Detect which cell encompasses the target text, then output its (X, Y) center coordinate. 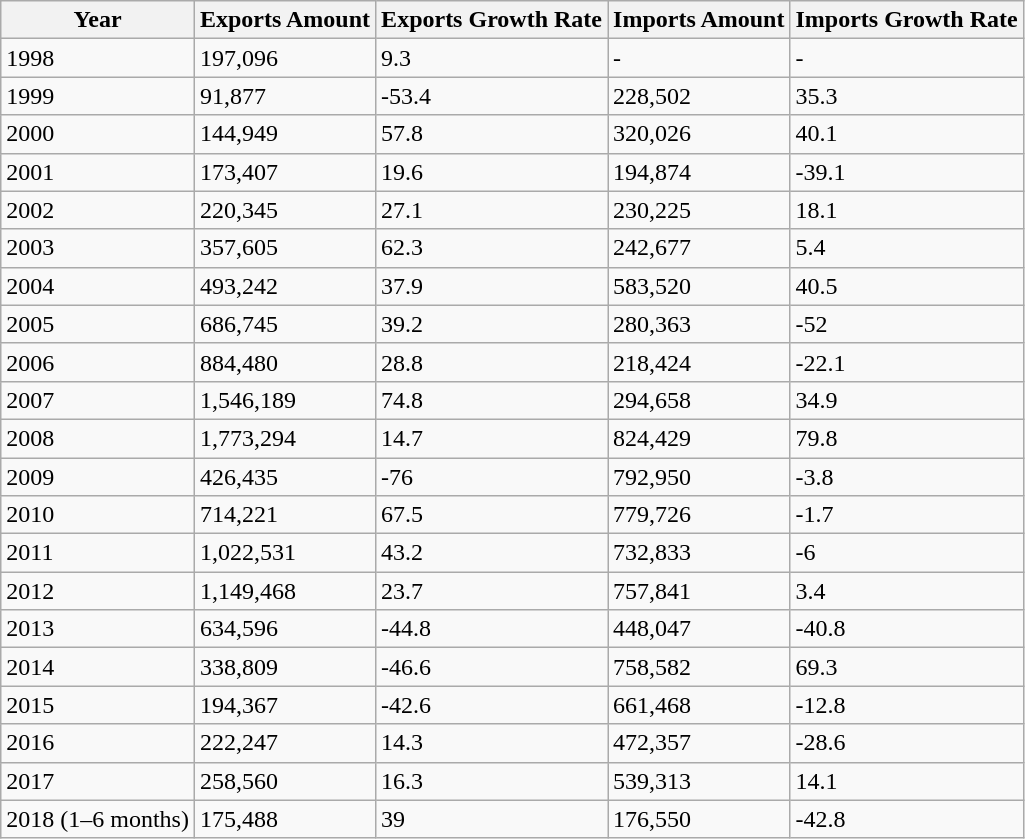
35.3 (906, 96)
294,658 (699, 400)
493,242 (284, 286)
242,677 (699, 248)
-52 (906, 324)
-22.1 (906, 362)
2007 (98, 400)
74.8 (492, 400)
16.3 (492, 781)
37.9 (492, 286)
280,363 (699, 324)
539,313 (699, 781)
173,407 (284, 172)
62.3 (492, 248)
Year (98, 20)
9.3 (492, 58)
194,874 (699, 172)
91,877 (284, 96)
-39.1 (906, 172)
-76 (492, 477)
230,225 (699, 210)
28.8 (492, 362)
18.1 (906, 210)
686,745 (284, 324)
194,367 (284, 705)
228,502 (699, 96)
-42.8 (906, 819)
2010 (98, 515)
2014 (98, 667)
2006 (98, 362)
19.6 (492, 172)
448,047 (699, 629)
3.4 (906, 591)
824,429 (699, 438)
1998 (98, 58)
39.2 (492, 324)
2013 (98, 629)
79.8 (906, 438)
338,809 (284, 667)
714,221 (284, 515)
2009 (98, 477)
2011 (98, 553)
-44.8 (492, 629)
Exports Growth Rate (492, 20)
-46.6 (492, 667)
-28.6 (906, 743)
1,149,468 (284, 591)
218,424 (699, 362)
67.5 (492, 515)
258,560 (284, 781)
14.3 (492, 743)
40.5 (906, 286)
732,833 (699, 553)
40.1 (906, 134)
357,605 (284, 248)
220,345 (284, 210)
34.9 (906, 400)
2001 (98, 172)
2015 (98, 705)
69.3 (906, 667)
Exports Amount (284, 20)
757,841 (699, 591)
2018 (1–6 months) (98, 819)
884,480 (284, 362)
43.2 (492, 553)
-1.7 (906, 515)
2016 (98, 743)
222,247 (284, 743)
-6 (906, 553)
39 (492, 819)
583,520 (699, 286)
2008 (98, 438)
-12.8 (906, 705)
2004 (98, 286)
779,726 (699, 515)
144,949 (284, 134)
472,357 (699, 743)
426,435 (284, 477)
-3.8 (906, 477)
661,468 (699, 705)
14.1 (906, 781)
Imports Amount (699, 20)
2012 (98, 591)
Imports Growth Rate (906, 20)
27.1 (492, 210)
5.4 (906, 248)
1,546,189 (284, 400)
-40.8 (906, 629)
176,550 (699, 819)
-53.4 (492, 96)
2005 (98, 324)
57.8 (492, 134)
792,950 (699, 477)
758,582 (699, 667)
1999 (98, 96)
1,773,294 (284, 438)
2003 (98, 248)
175,488 (284, 819)
2000 (98, 134)
634,596 (284, 629)
14.7 (492, 438)
320,026 (699, 134)
2002 (98, 210)
-42.6 (492, 705)
197,096 (284, 58)
1,022,531 (284, 553)
2017 (98, 781)
23.7 (492, 591)
